Search for the cell housing the specified text and yield its [x, y] center coordinate. 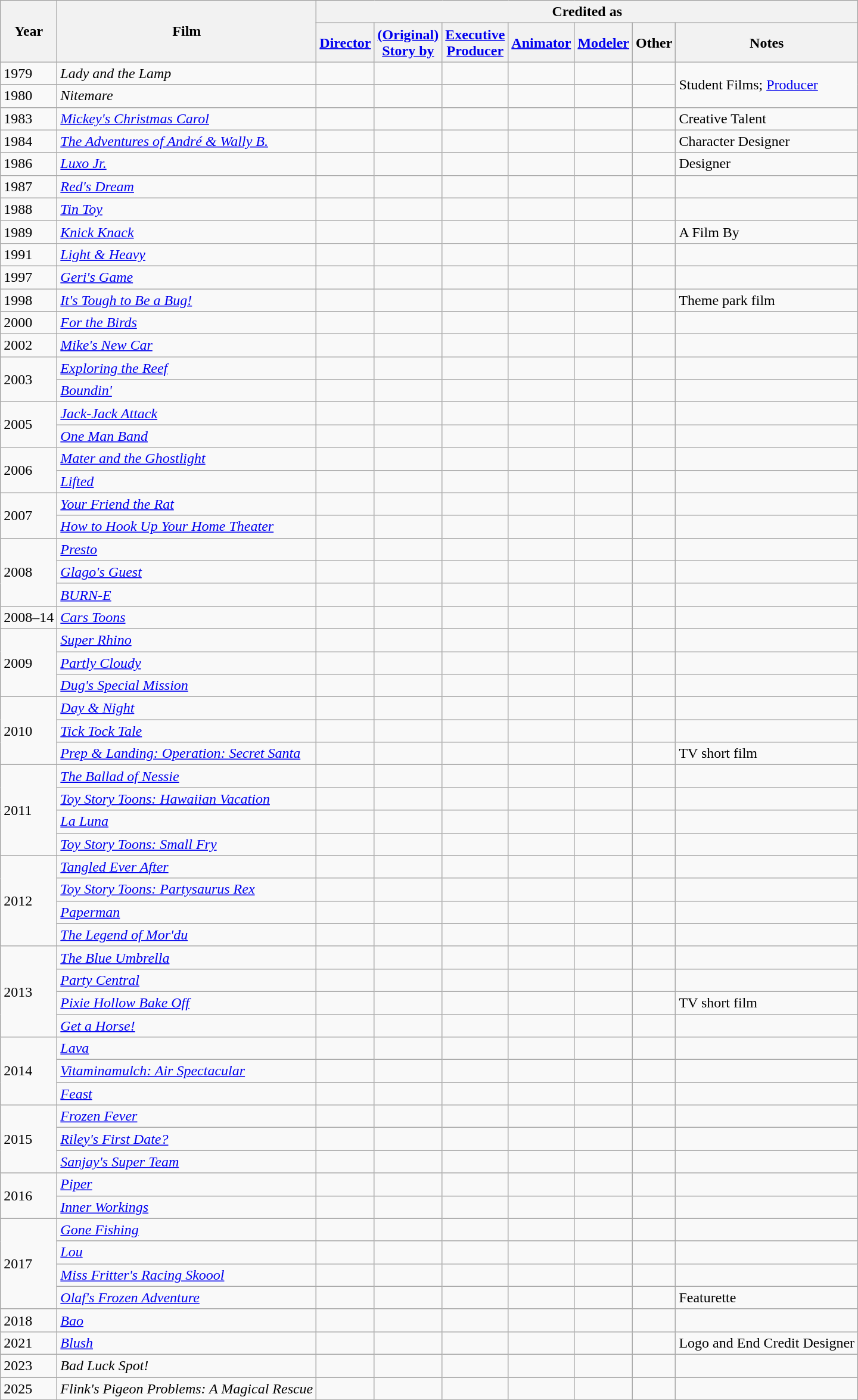
Modeler [604, 43]
Vitaminamulch: Air Spectacular [187, 1071]
Olaf's Frozen Adventure [187, 1298]
Mater and the Ghostlight [187, 459]
Lifted [187, 481]
Cars Toons [187, 617]
Designer [767, 164]
Film [187, 31]
How to Hook Up Your Home Theater [187, 527]
2000 [29, 323]
2009 [29, 662]
Your Friend the Rat [187, 504]
Geri's Game [187, 277]
Tangled Ever After [187, 867]
Other [654, 43]
Inner Workings [187, 1207]
2003 [29, 379]
Student Films; Producer [767, 85]
Piper [187, 1184]
Lou [187, 1252]
Party Central [187, 980]
Creative Talent [767, 119]
Day & Night [187, 708]
1989 [29, 232]
2018 [29, 1320]
2013 [29, 991]
2007 [29, 515]
1998 [29, 300]
Character Designer [767, 141]
2002 [29, 346]
1984 [29, 141]
1997 [29, 277]
Miss Fritter's Racing Skoool [187, 1275]
Sanjay's Super Team [187, 1162]
1986 [29, 164]
Tin Toy [187, 209]
For the Birds [187, 323]
The Ballad of Nessie [187, 776]
Knick Knack [187, 232]
Toy Story Toons: Partysaurus Rex [187, 889]
The Legend of Mor'du [187, 935]
Mickey's Christmas Carol [187, 119]
Prep & Landing: Operation: Secret Santa [187, 754]
Nitemare [187, 96]
Riley's First Date? [187, 1139]
Presto [187, 549]
Dug's Special Mission [187, 686]
Tick Tock Tale [187, 731]
It's Tough to Be a Bug! [187, 300]
Light & Heavy [187, 254]
Mike's New Car [187, 346]
Super Rhino [187, 640]
1980 [29, 96]
1979 [29, 73]
1991 [29, 254]
Animator [541, 43]
1988 [29, 209]
2010 [29, 731]
The Blue Umbrella [187, 957]
2008–14 [29, 617]
Feast [187, 1094]
2008 [29, 572]
Credited as [587, 12]
Jack-Jack Attack [187, 413]
Director [346, 43]
Red's Dream [187, 186]
Logo and End Credit Designer [767, 1343]
La Luna [187, 822]
2005 [29, 425]
A Film By [767, 232]
ExecutiveProducer [475, 43]
One Man Band [187, 436]
Get a Horse! [187, 1025]
Toy Story Toons: Hawaiian Vacation [187, 799]
Notes [767, 43]
Boundin' [187, 391]
Pixie Hollow Bake Off [187, 1003]
Bad Luck Spot! [187, 1365]
Partly Cloudy [187, 663]
Frozen Fever [187, 1116]
Paperman [187, 912]
Toy Story Toons: Small Fry [187, 844]
2016 [29, 1196]
Gone Fishing [187, 1230]
Blush [187, 1343]
Lava [187, 1049]
Featurette [767, 1298]
2017 [29, 1264]
2011 [29, 810]
Bao [187, 1320]
2015 [29, 1139]
2023 [29, 1365]
2021 [29, 1343]
Lady and the Lamp [187, 73]
Year [29, 31]
1987 [29, 186]
2025 [29, 1389]
BURN-E [187, 595]
Luxo Jr. [187, 164]
Theme park film [767, 300]
1983 [29, 119]
(Original)Story by [408, 43]
The Adventures of André & Wally B. [187, 141]
2006 [29, 470]
2012 [29, 901]
Flink's Pigeon Problems: A Magical Rescue [187, 1389]
Glago's Guest [187, 572]
2014 [29, 1071]
Exploring the Reef [187, 368]
